From the cell containing the given text, extract its center point as [X, Y] coordinate. 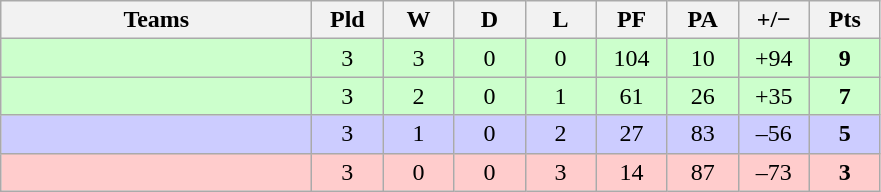
104 [632, 58]
61 [632, 96]
L [560, 20]
87 [702, 172]
Pld [348, 20]
Pts [844, 20]
9 [844, 58]
5 [844, 134]
26 [702, 96]
–73 [774, 172]
Teams [156, 20]
27 [632, 134]
+35 [774, 96]
14 [632, 172]
10 [702, 58]
83 [702, 134]
PF [632, 20]
+94 [774, 58]
PA [702, 20]
–56 [774, 134]
D [490, 20]
7 [844, 96]
W [418, 20]
+/− [774, 20]
